Identify which cell holds the provided text, then report its (X, Y) central coordinate. 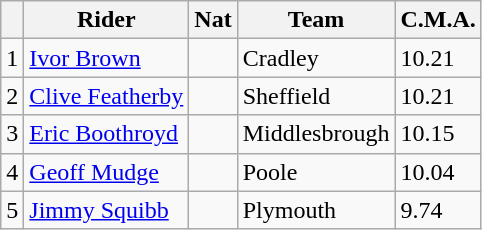
Cradley (316, 58)
Jimmy Squibb (106, 210)
Poole (316, 172)
3 (12, 134)
Geoff Mudge (106, 172)
10.15 (438, 134)
10.04 (438, 172)
Rider (106, 20)
Team (316, 20)
2 (12, 96)
Middlesbrough (316, 134)
Sheffield (316, 96)
9.74 (438, 210)
Eric Boothroyd (106, 134)
Clive Featherby (106, 96)
Nat (213, 20)
5 (12, 210)
Plymouth (316, 210)
4 (12, 172)
1 (12, 58)
Ivor Brown (106, 58)
C.M.A. (438, 20)
